From the cell containing the given text, extract its center point as [x, y] coordinate. 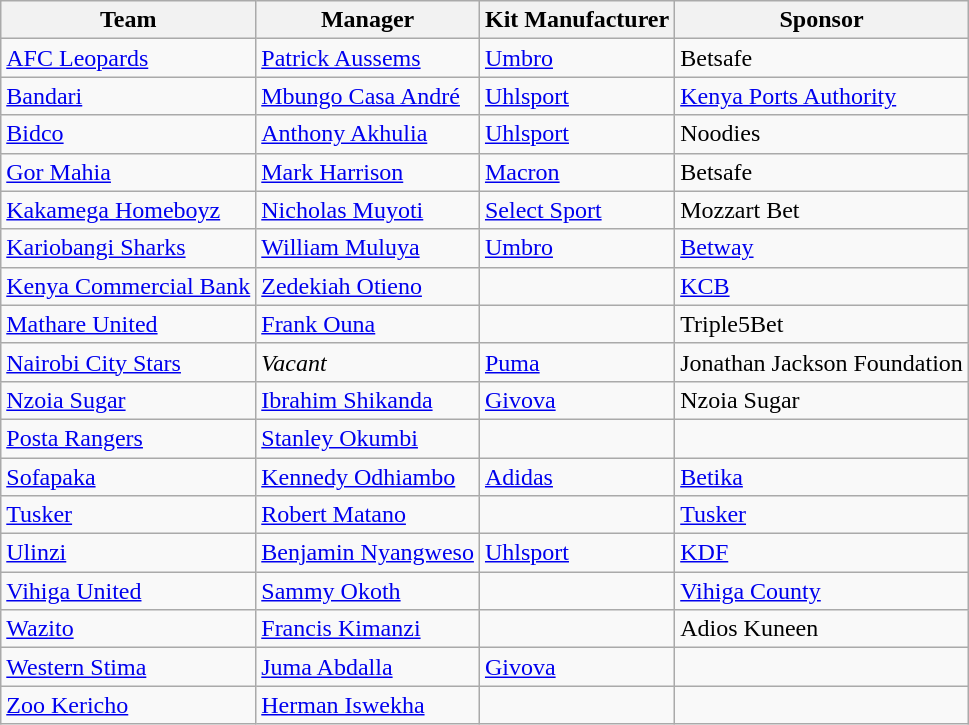
Juma Abdalla [368, 667]
Francis Kimanzi [368, 629]
Zoo Kericho [128, 705]
Patrick Aussems [368, 58]
Kakamega Homeboyz [128, 210]
KCB [822, 286]
Bandari [128, 96]
Western Stima [128, 667]
Gor Mahia [128, 172]
Kenya Ports Authority [822, 96]
Manager [368, 20]
Kenya Commercial Bank [128, 286]
Mozzart Bet [822, 210]
Macron [576, 172]
Herman Iswekha [368, 705]
Mathare United [128, 324]
Betika [822, 477]
Select Sport [576, 210]
Ibrahim Shikanda [368, 400]
Vacant [368, 362]
Sponsor [822, 20]
Team [128, 20]
Kit Manufacturer [576, 20]
Bidco [128, 134]
Puma [576, 362]
Frank Ouna [368, 324]
KDF [822, 553]
Stanley Okumbi [368, 438]
Sammy Okoth [368, 591]
Betway [822, 248]
Mark Harrison [368, 172]
Kariobangi Sharks [128, 248]
Ulinzi [128, 553]
Vihiga County [822, 591]
Robert Matano [368, 515]
Posta Rangers [128, 438]
Benjamin Nyangweso [368, 553]
William Muluya [368, 248]
Mbungo Casa André [368, 96]
Zedekiah Otieno [368, 286]
Vihiga United [128, 591]
Wazito [128, 629]
AFC Leopards [128, 58]
Kennedy Odhiambo [368, 477]
Adidas [576, 477]
Triple5Bet [822, 324]
Nicholas Muyoti [368, 210]
Adios Kuneen [822, 629]
Sofapaka [128, 477]
Noodies [822, 134]
Nairobi City Stars [128, 362]
Anthony Akhulia [368, 134]
Jonathan Jackson Foundation [822, 362]
